Detect which cell encompasses the target text, then output its (x, y) center coordinate. 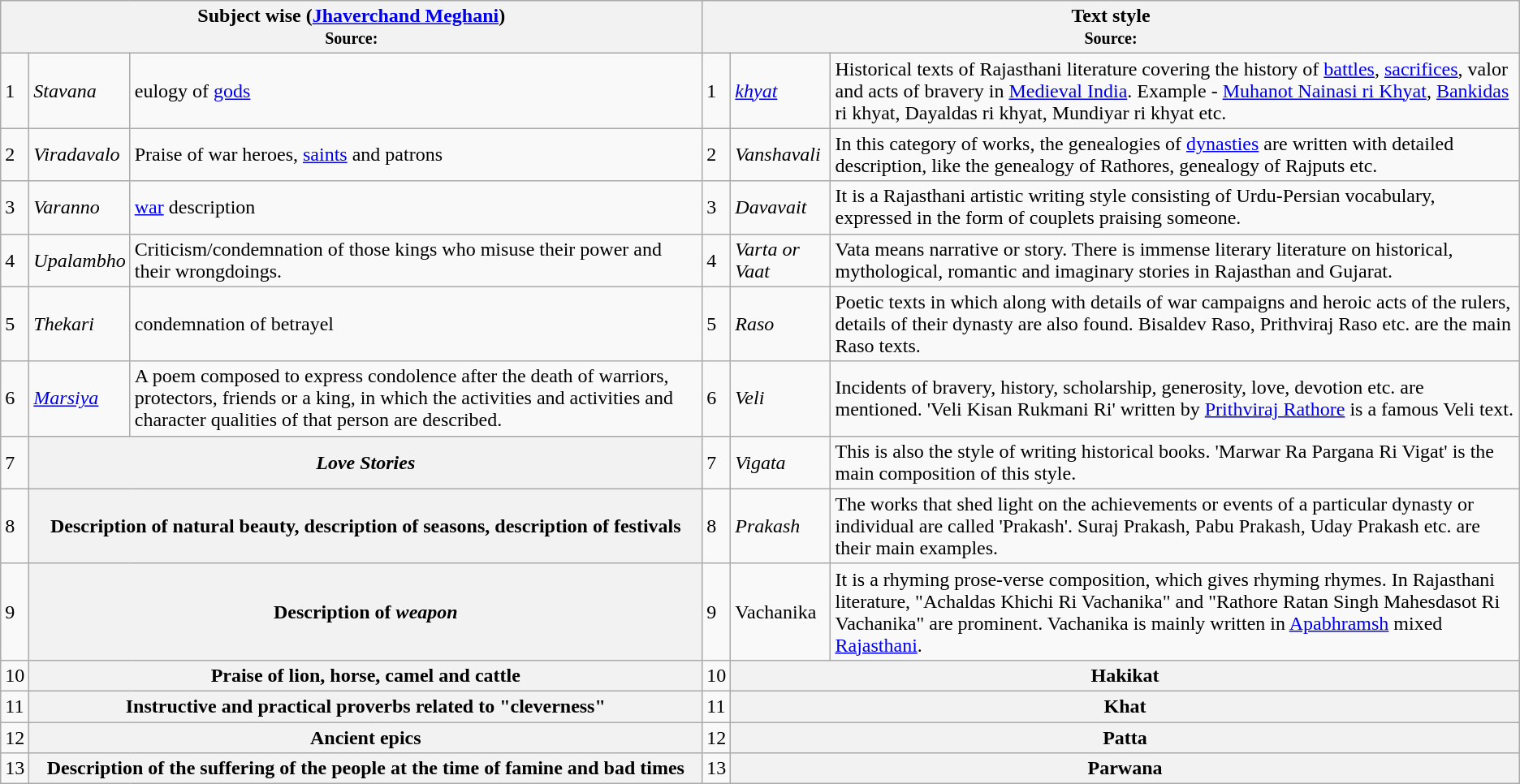
Viradavalo (80, 154)
It is a Rajasthani artistic writing style consisting of Urdu-Persian vocabulary, expressed in the form of couplets praising someone. (1175, 208)
Varta or Vaat (781, 260)
This is also the style of writing historical books. 'Marwar Ra Pargana Ri Vigat' is the main composition of this style. (1175, 463)
Praise of lion, horse, camel and cattle (365, 675)
Veli (781, 398)
Stavana (80, 91)
Parwana (1125, 769)
Description of natural beauty, description of seasons, description of festivals (365, 526)
Upalambho (80, 260)
Varanno (80, 208)
eulogy of gods (416, 91)
Marsiya (80, 398)
Hakikat (1125, 675)
Patta (1125, 738)
war description (416, 208)
Description of the suffering of the people at the time of famine and bad times (365, 769)
Prakash (781, 526)
Praise of war heroes, saints and patrons (416, 154)
Vigata (781, 463)
Criticism/condemnation of those kings who misuse their power and their wrongdoings. (416, 260)
Ancient epics (365, 738)
Instructive and practical proverbs related to "cleverness" (365, 706)
Description of weapon (365, 612)
Davavait (781, 208)
condemnation of betrayel (416, 324)
Vachanika (781, 612)
Vanshavali (781, 154)
Khat (1125, 706)
khyat (781, 91)
Love Stories (365, 463)
Thekari (80, 324)
Raso (781, 324)
Text styleSource: (1111, 28)
Subject wise (Jhaverchand Meghani)Source: (352, 28)
